Scan for the cell matching the given text and deliver its (x, y) coordinate at center. 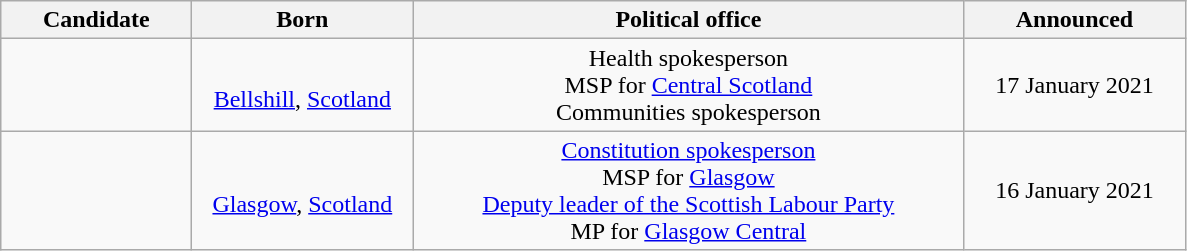
Health spokesperson MSP for Central Scotland Communities spokesperson (688, 85)
Political office (688, 20)
Candidate (96, 20)
Announced (1074, 20)
Glasgow, Scotland (302, 190)
Bellshill, Scotland (302, 85)
17 January 2021 (1074, 85)
Constitution spokesperson MSP for Glasgow Deputy leader of the Scottish Labour Party MP for Glasgow Central (688, 190)
16 January 2021 (1074, 190)
Born (302, 20)
